Pinpoint the cell where the given text exists, returning its [X, Y] midpoint coordinate. 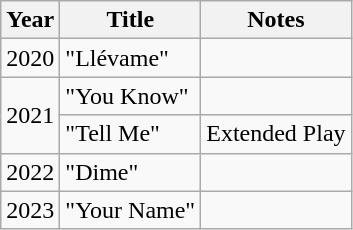
Extended Play [276, 134]
2022 [30, 172]
2021 [30, 115]
2020 [30, 58]
2023 [30, 210]
Notes [276, 20]
"You Know" [130, 96]
"Tell Me" [130, 134]
Year [30, 20]
"Llévame" [130, 58]
Title [130, 20]
"Dime" [130, 172]
"Your Name" [130, 210]
